Return the (x, y) coordinate for the center point of the cell that contains the specified text.  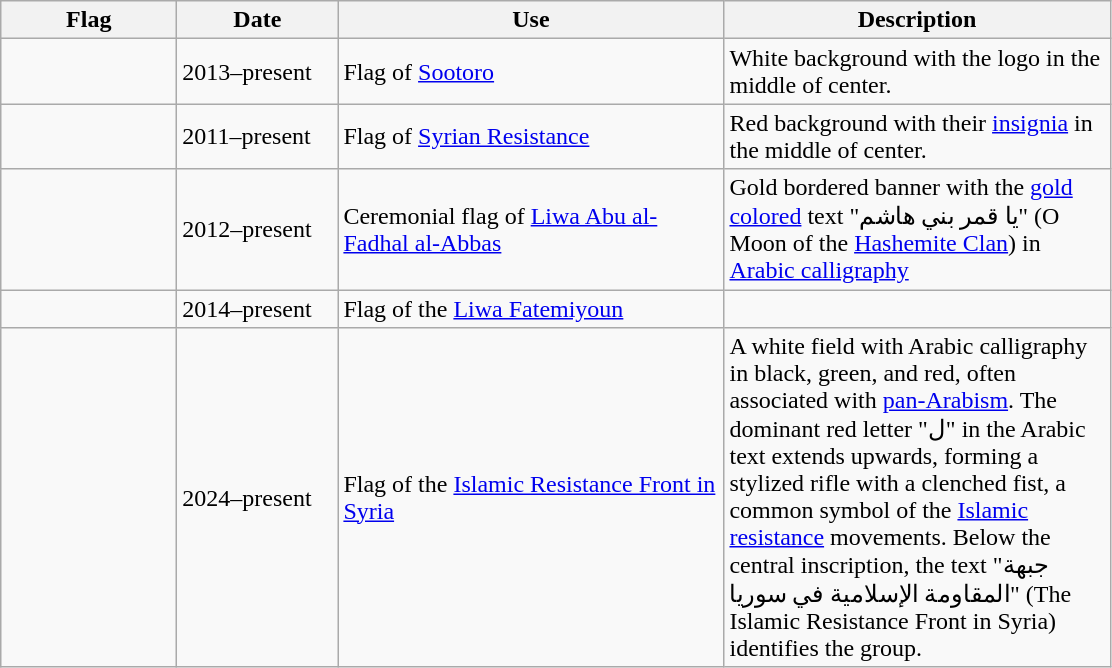
White background with the logo in the middle of center. (917, 72)
Description (917, 20)
2014–present (258, 309)
Use (531, 20)
2012–present (258, 230)
Red background with their insignia in the middle of center. (917, 136)
Date (258, 20)
Gold bordered banner with the gold colored text "يا قمر بني هاشم" (O Moon of the Hashemite Clan) in Arabic calligraphy (917, 230)
Flag of Sootoro (531, 72)
2013–present (258, 72)
Ceremonial flag of Liwa Abu al-Fadhal al-Abbas (531, 230)
2011–present (258, 136)
Flag of the Islamic Resistance Front in Syria (531, 498)
Flag of Syrian Resistance (531, 136)
Flag (89, 20)
Flag of the Liwa Fatemiyoun (531, 309)
2024–present (258, 498)
